Provide the (x, y) coordinate of the cell's center where the given text is located.  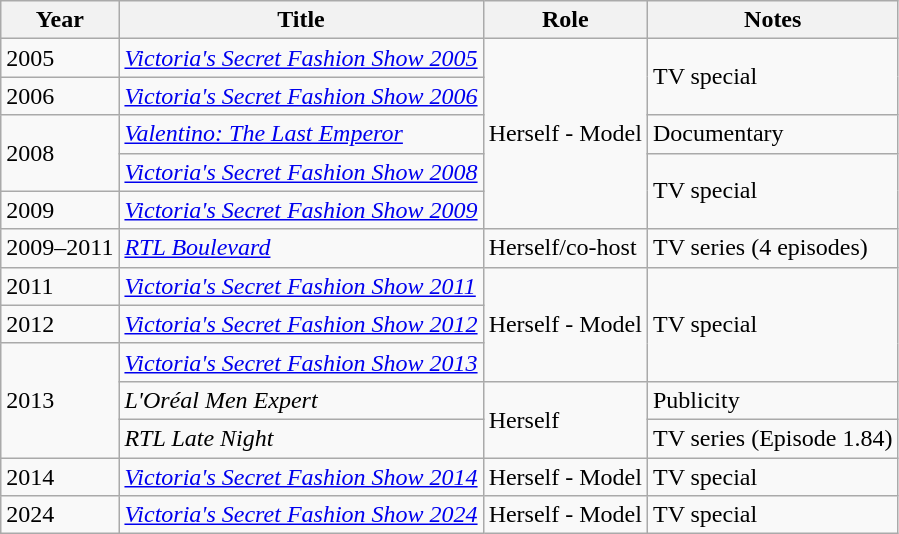
2011 (60, 286)
2009–2011 (60, 248)
TV series (4 episodes) (772, 248)
Victoria's Secret Fashion Show 2005 (301, 58)
Victoria's Secret Fashion Show 2012 (301, 324)
Valentino: The Last Emperor (301, 134)
Victoria's Secret Fashion Show 2014 (301, 477)
Victoria's Secret Fashion Show 2006 (301, 96)
Victoria's Secret Fashion Show 2013 (301, 362)
Victoria's Secret Fashion Show 2008 (301, 172)
2009 (60, 210)
L'Oréal Men Expert (301, 400)
TV series (Episode 1.84) (772, 438)
2006 (60, 96)
Documentary (772, 134)
2024 (60, 515)
2014 (60, 477)
Notes (772, 20)
Victoria's Secret Fashion Show 2009 (301, 210)
Victoria's Secret Fashion Show 2011 (301, 286)
2008 (60, 153)
RTL Boulevard (301, 248)
2013 (60, 400)
RTL Late Night (301, 438)
Herself/co-host (565, 248)
Year (60, 20)
Publicity (772, 400)
Victoria's Secret Fashion Show 2024 (301, 515)
Role (565, 20)
Title (301, 20)
2012 (60, 324)
Herself (565, 419)
2005 (60, 58)
